Pinpoint the cell where the given text exists, returning its (x, y) midpoint coordinate. 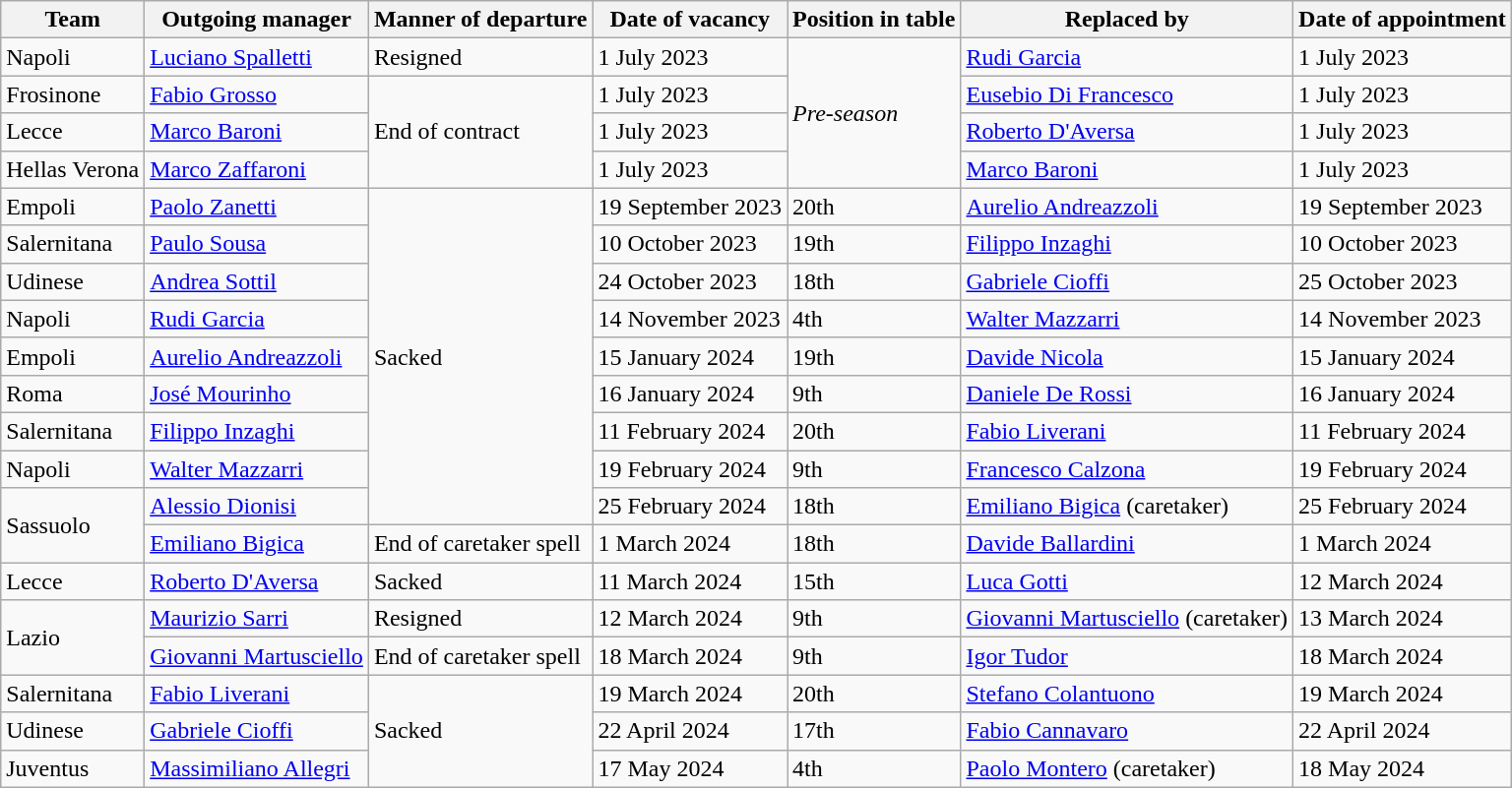
Paolo Montero (caretaker) (1127, 768)
Francesco Calzona (1127, 469)
17 May 2024 (690, 768)
15th (874, 581)
11 March 2024 (690, 581)
Luciano Spalletti (257, 57)
Stefano Colantuono (1127, 694)
17th (874, 731)
Hellas Verona (73, 169)
Massimiliano Allegri (257, 768)
Sassuolo (73, 525)
Pre-season (874, 113)
25 October 2023 (1403, 281)
Maurizio Sarri (257, 619)
Position in table (874, 20)
Lazio (73, 637)
Date of vacancy (690, 20)
Manner of departure (480, 20)
Date of appointment (1403, 20)
José Mourinho (257, 394)
Davide Ballardini (1127, 544)
Roma (73, 394)
Eusebio Di Francesco (1127, 94)
Davide Nicola (1127, 356)
18 May 2024 (1403, 768)
24 October 2023 (690, 281)
Alessio Dionisi (257, 507)
Juventus (73, 768)
Luca Gotti (1127, 581)
Giovanni Martusciello (caretaker) (1127, 619)
Fabio Grosso (257, 94)
Replaced by (1127, 20)
13 March 2024 (1403, 619)
Team (73, 20)
Emiliano Bigica (257, 544)
Paulo Sousa (257, 244)
Outgoing manager (257, 20)
Giovanni Martusciello (257, 656)
End of contract (480, 132)
Paolo Zanetti (257, 207)
Fabio Cannavaro (1127, 731)
Igor Tudor (1127, 656)
Marco Zaffaroni (257, 169)
Emiliano Bigica (caretaker) (1127, 507)
Andrea Sottil (257, 281)
Daniele De Rossi (1127, 394)
Frosinone (73, 94)
